Pinpoint the cell where the given text exists, returning its (X, Y) midpoint coordinate. 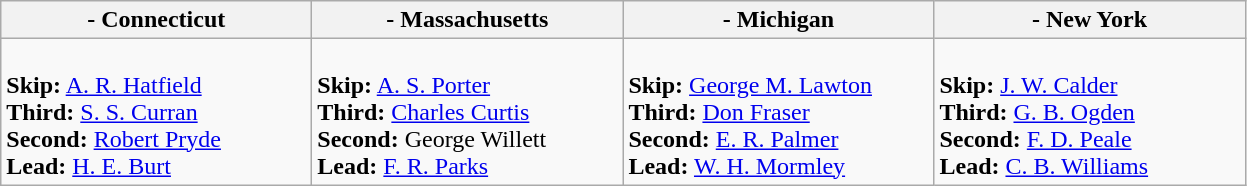
- Michigan (778, 20)
- Connecticut (156, 20)
Skip: A. R. Hatfield Third: S. S. Curran Second: Robert Pryde Lead: H. E. Burt (156, 112)
Skip: A. S. Porter Third: Charles Curtis Second: George Willett Lead: F. R. Parks (468, 112)
- Massachusetts (468, 20)
Skip: George M. Lawton Third: Don Fraser Second: E. R. Palmer Lead: W. H. Mormley (778, 112)
Skip: J. W. Calder Third: G. B. Ogden Second: F. D. Peale Lead: C. B. Williams (1090, 112)
- New York (1090, 20)
